Extract the (X, Y) coordinate from the center of the cell holding the provided text.  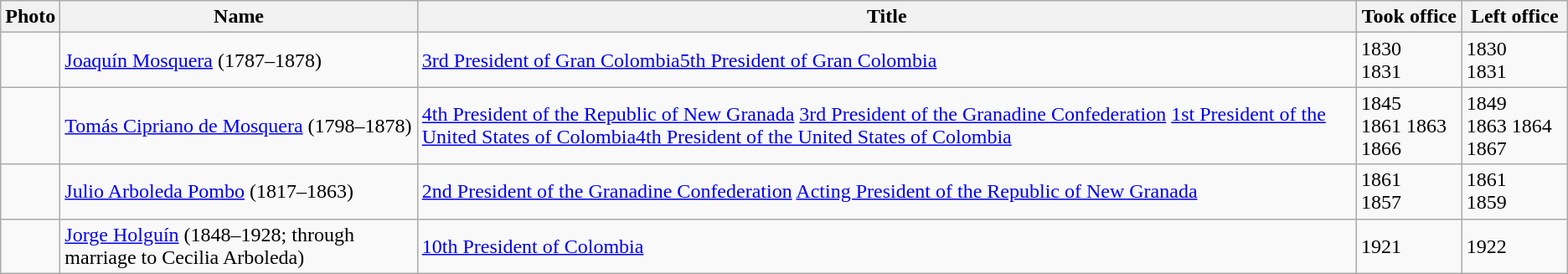
Julio Arboleda Pombo (1817–1863) (239, 191)
3rd President of Gran Colombia5th President of Gran Colombia (886, 60)
1921 (1409, 246)
Title (886, 17)
18451861 1863 1866 (1409, 126)
Took office (1409, 17)
1922 (1514, 246)
18611859 (1514, 191)
Tomás Cipriano de Mosquera (1798–1878) (239, 126)
Joaquín Mosquera (1787–1878) (239, 60)
10th President of Colombia (886, 246)
18491863 1864 1867 (1514, 126)
Name (239, 17)
Jorge Holguín (1848–1928; through marriage to Cecilia Arboleda) (239, 246)
18611857 (1409, 191)
Left office (1514, 17)
2nd President of the Granadine Confederation Acting President of the Republic of New Granada (886, 191)
Photo (30, 17)
